Determine the [x, y] coordinate at the center of the cell enclosing the given text.  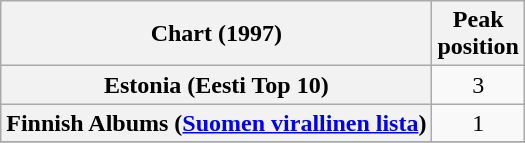
Estonia (Eesti Top 10) [216, 85]
Finnish Albums (Suomen virallinen lista) [216, 123]
Peakposition [478, 34]
1 [478, 123]
Chart (1997) [216, 34]
3 [478, 85]
